From the cell containing the given text, extract its center point as [x, y] coordinate. 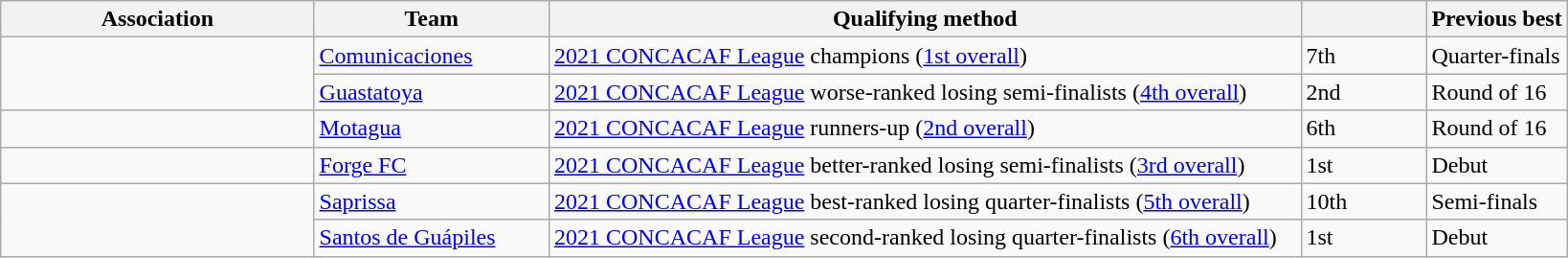
2021 CONCACAF League second-ranked losing quarter-finalists (6th overall) [925, 238]
Comunicaciones [431, 56]
6th [1363, 129]
2nd [1363, 92]
Saprissa [431, 201]
2021 CONCACAF League runners-up (2nd overall) [925, 129]
2021 CONCACAF League best-ranked losing quarter-finalists (5th overall) [925, 201]
Association [157, 19]
2021 CONCACAF League worse-ranked losing semi-finalists (4th overall) [925, 92]
Motagua [431, 129]
7th [1363, 56]
Forge FC [431, 165]
Previous best [1497, 19]
Team [431, 19]
Qualifying method [925, 19]
2021 CONCACAF League champions (1st overall) [925, 56]
Santos de Guápiles [431, 238]
Quarter-finals [1497, 56]
Guastatoya [431, 92]
10th [1363, 201]
2021 CONCACAF League better-ranked losing semi-finalists (3rd overall) [925, 165]
Semi-finals [1497, 201]
